Determine the (x, y) coordinate at the center of the cell enclosing the given text.  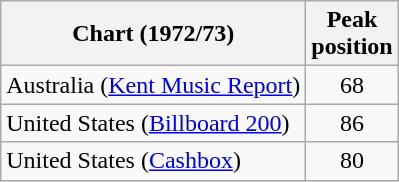
United States (Billboard 200) (154, 123)
86 (352, 123)
Chart (1972/73) (154, 34)
Australia (Kent Music Report) (154, 85)
Peak position (352, 34)
80 (352, 161)
United States (Cashbox) (154, 161)
68 (352, 85)
